Identify which cell holds the provided text, then report its (x, y) central coordinate. 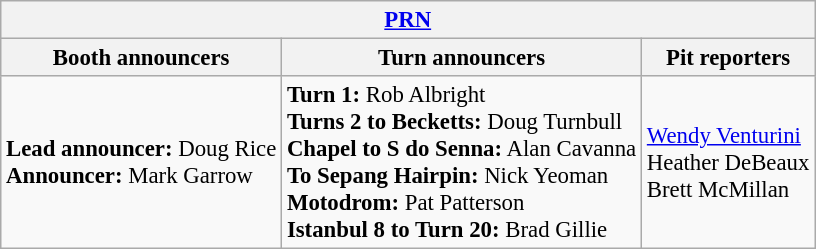
Lead announcer: Doug RiceAnnouncer: Mark Garrow (142, 162)
Booth announcers (142, 58)
Pit reporters (728, 58)
Turn announcers (462, 58)
PRN (408, 20)
Wendy VenturiniHeather DeBeauxBrett McMillan (728, 162)
